Locate the cell with the specified text and output its [x, y] center coordinate. 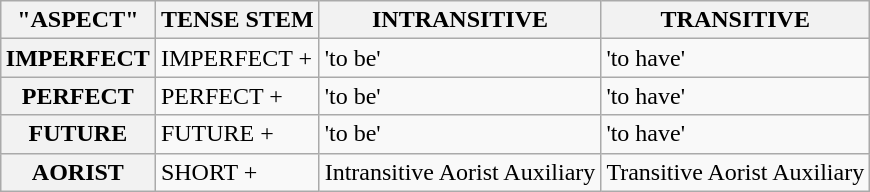
PERFECT [78, 96]
AORIST [78, 172]
SHORT + [237, 172]
Transitive Aorist Auxiliary [736, 172]
PERFECT + [237, 96]
TENSE STEM [237, 20]
IMPERFECT + [237, 58]
Intransitive Aorist Auxiliary [460, 172]
TRANSITIVE [736, 20]
INTRANSITIVE [460, 20]
IMPERFECT [78, 58]
FUTURE + [237, 134]
FUTURE [78, 134]
"ASPECT" [78, 20]
